Output the [X, Y] coordinate of the center of the cell containing the given text.  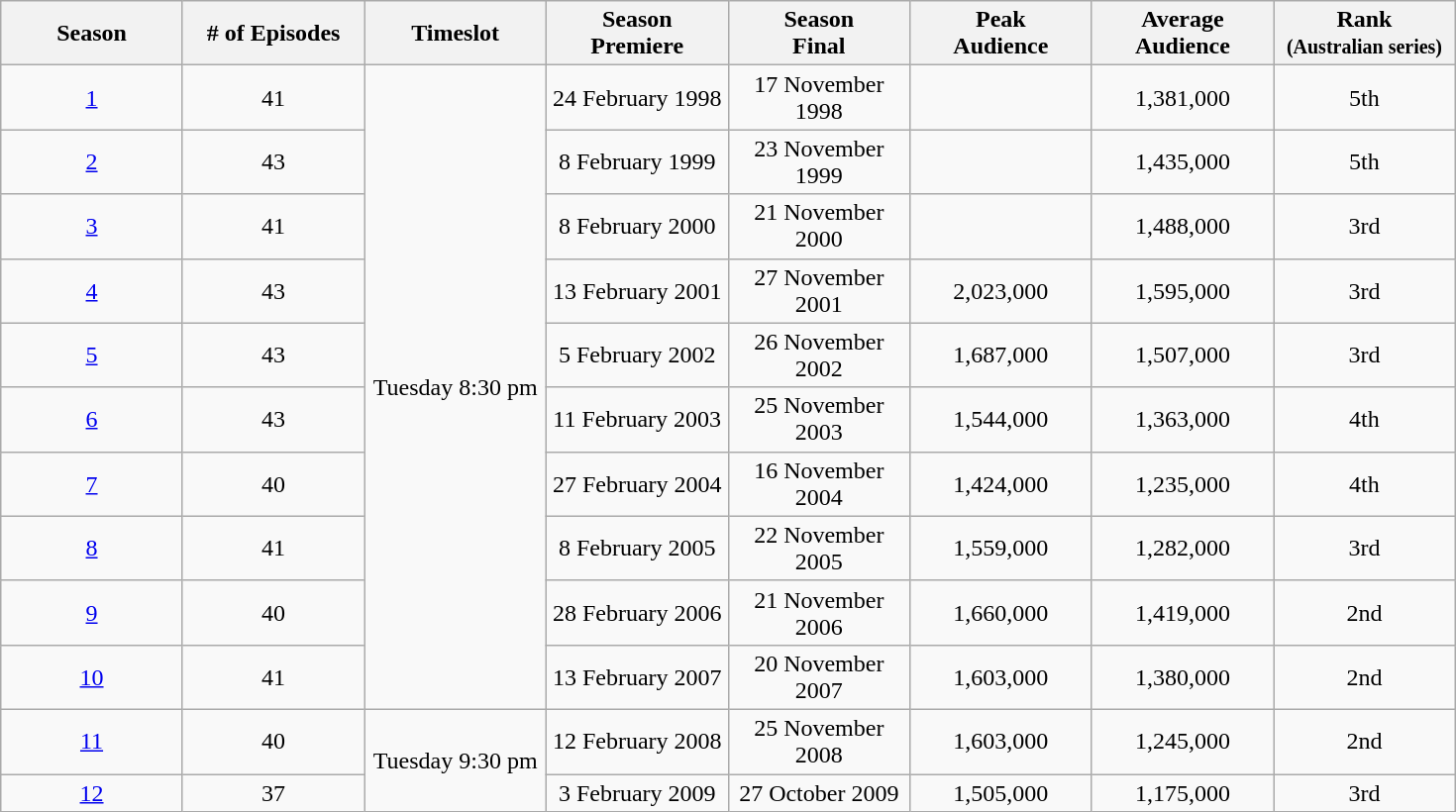
1 [92, 97]
5 [92, 355]
23 November 1999 [819, 162]
1,687,000 [1001, 355]
3 [92, 226]
1,235,000 [1183, 483]
7 [92, 483]
27 November 2001 [819, 291]
1,380,000 [1183, 677]
1,435,000 [1183, 162]
4 [92, 291]
1,488,000 [1183, 226]
Tuesday 8:30 pm [456, 388]
1,424,000 [1001, 483]
Season Final [819, 34]
1,363,000 [1183, 420]
21 November 2000 [819, 226]
Timeslot [456, 34]
Season [92, 34]
Rank (Australian series) [1365, 34]
11 February 2003 [637, 420]
1,660,000 [1001, 612]
25 November 2003 [819, 420]
8 February 1999 [637, 162]
27 February 2004 [637, 483]
1,381,000 [1183, 97]
1,505,000 [1001, 793]
27 October 2009 [819, 793]
24 February 1998 [637, 97]
37 [273, 793]
2 [92, 162]
6 [92, 420]
Season Premiere [637, 34]
25 November 2008 [819, 741]
8 [92, 549]
13 February 2001 [637, 291]
1,245,000 [1183, 741]
10 [92, 677]
17 November 1998 [819, 97]
20 November 2007 [819, 677]
12 [92, 793]
2,023,000 [1001, 291]
8 February 2005 [637, 549]
Average Audience [1183, 34]
13 February 2007 [637, 677]
8 February 2000 [637, 226]
28 February 2006 [637, 612]
26 November 2002 [819, 355]
1,419,000 [1183, 612]
1,175,000 [1183, 793]
3 February 2009 [637, 793]
22 November 2005 [819, 549]
9 [92, 612]
Tuesday 9:30 pm [456, 761]
1,544,000 [1001, 420]
16 November 2004 [819, 483]
11 [92, 741]
1,595,000 [1183, 291]
12 February 2008 [637, 741]
1,559,000 [1001, 549]
5 February 2002 [637, 355]
Peak Audience [1001, 34]
# of Episodes [273, 34]
1,507,000 [1183, 355]
21 November 2006 [819, 612]
1,282,000 [1183, 549]
